Determine the (x, y) coordinate at the center of the cell enclosing the given text.  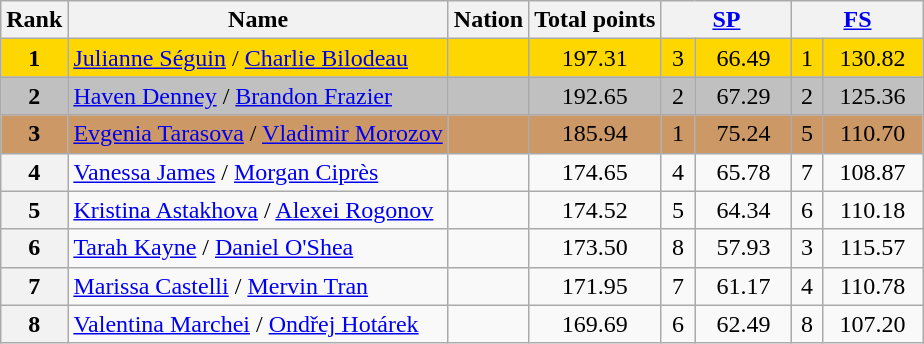
Vanessa James / Morgan Ciprès (258, 172)
108.87 (872, 172)
SP (726, 20)
57.93 (744, 248)
Nation (488, 20)
Haven Denney / Brandon Frazier (258, 96)
185.94 (595, 134)
110.78 (872, 286)
174.52 (595, 210)
Kristina Astakhova / Alexei Rogonov (258, 210)
169.69 (595, 324)
107.20 (872, 324)
173.50 (595, 248)
Marissa Castelli / Mervin Tran (258, 286)
Tarah Kayne / Daniel O'Shea (258, 248)
115.57 (872, 248)
75.24 (744, 134)
110.70 (872, 134)
192.65 (595, 96)
65.78 (744, 172)
66.49 (744, 58)
Name (258, 20)
Valentina Marchei / Ondřej Hotárek (258, 324)
125.36 (872, 96)
Rank (34, 20)
Total points (595, 20)
FS (858, 20)
130.82 (872, 58)
197.31 (595, 58)
174.65 (595, 172)
Evgenia Tarasova / Vladimir Morozov (258, 134)
171.95 (595, 286)
110.18 (872, 210)
61.17 (744, 286)
64.34 (744, 210)
Julianne Séguin / Charlie Bilodeau (258, 58)
67.29 (744, 96)
62.49 (744, 324)
